Extract the [X, Y] coordinate from the center of the cell holding the provided text.  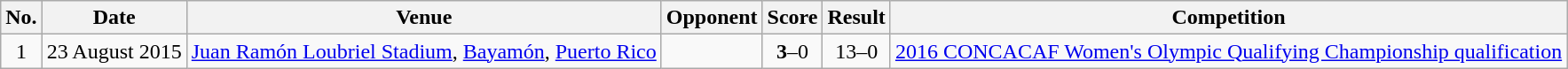
3–0 [792, 51]
Date [114, 18]
13–0 [856, 51]
Result [856, 18]
Venue [424, 18]
1 [21, 51]
23 August 2015 [114, 51]
Opponent [712, 18]
Juan Ramón Loubriel Stadium, Bayamón, Puerto Rico [424, 51]
Competition [1228, 18]
Score [792, 18]
No. [21, 18]
2016 CONCACAF Women's Olympic Qualifying Championship qualification [1228, 51]
